Detect which cell encompasses the target text, then output its [x, y] center coordinate. 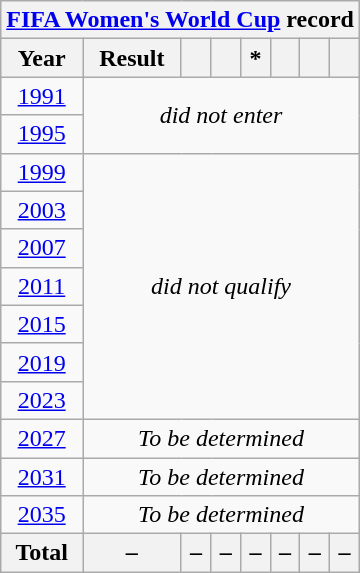
did not enter [222, 115]
FIFA Women's World Cup record [180, 20]
2015 [42, 324]
2035 [42, 515]
did not qualify [222, 286]
1999 [42, 172]
2007 [42, 248]
2027 [42, 438]
2031 [42, 477]
2011 [42, 286]
2019 [42, 362]
Result [132, 58]
1991 [42, 96]
2003 [42, 210]
* [256, 58]
2023 [42, 400]
1995 [42, 134]
Total [42, 553]
Year [42, 58]
